Provide the [X, Y] coordinate of the cell's center where the given text is located.  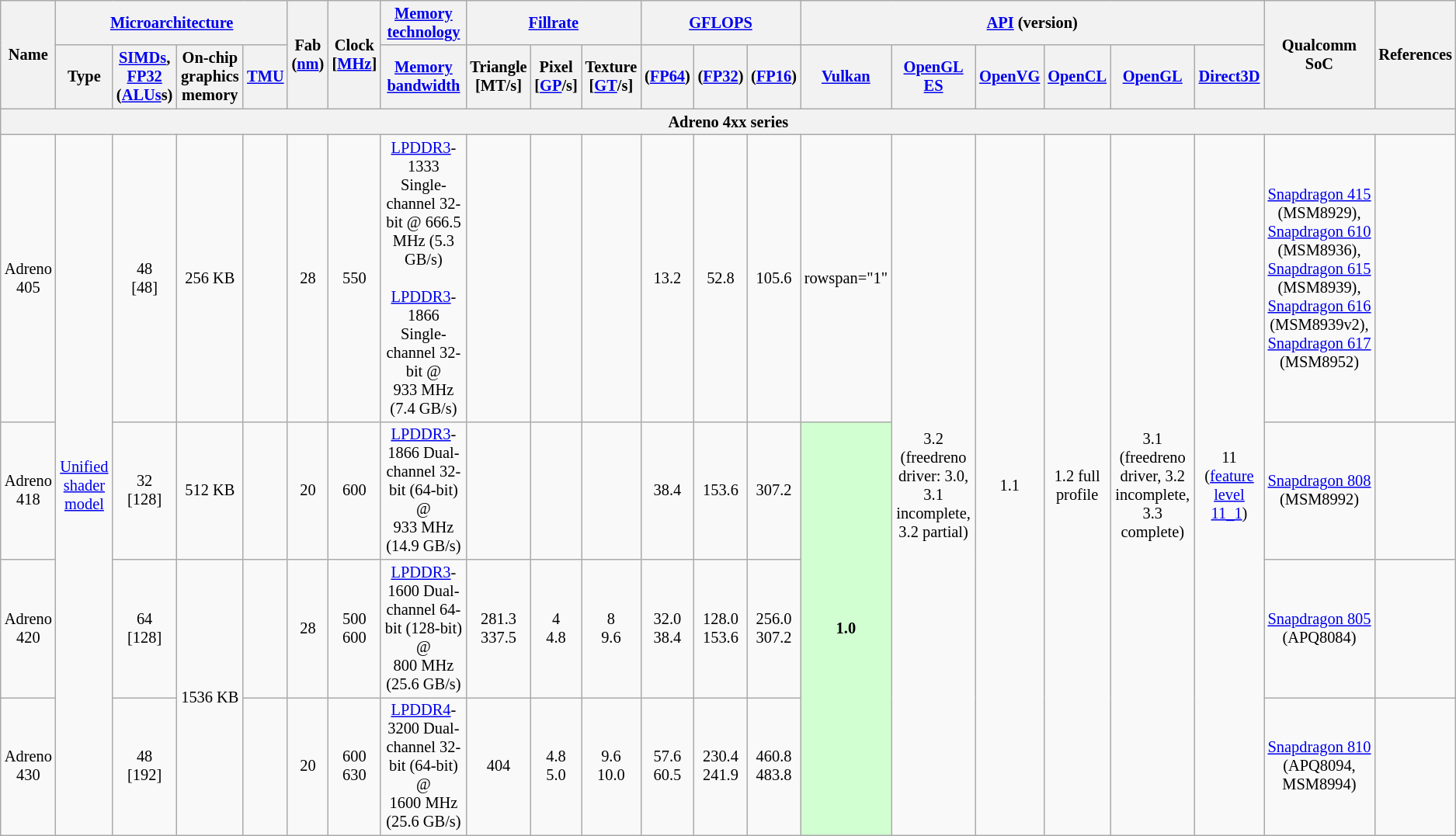
404 [499, 766]
38.4 [668, 491]
281.3337.5 [499, 629]
460.8483.8 [773, 766]
Adreno 418 [28, 491]
32[128] [144, 491]
512 KB [210, 491]
GFLOPS [721, 23]
64[128] [144, 629]
9.610.0 [611, 766]
Texture[GT/s] [611, 77]
Triangle[MT/s] [499, 77]
1.2 full profile [1077, 484]
550 [354, 278]
LPDDR3-1600 Dual-channel 64-bit (128-bit) @ 800 MHz (25.6 GB/s) [423, 629]
105.6 [773, 278]
Snapdragon 805 (APQ8084) [1320, 629]
1.0 [846, 629]
128.0153.6 [721, 629]
Clock [MHz] [354, 54]
OpenVG [1009, 77]
(FP32) [721, 77]
Adreno 4xx series [728, 122]
Microarchitecture [172, 23]
TMU [266, 77]
48[192] [144, 766]
600 [354, 491]
3.1 (freedreno driver, 3.2 incomplete, 3.3 complete) [1152, 484]
44.8 [556, 629]
(FP16) [773, 77]
Adreno 405 [28, 278]
rowspan="1" [846, 278]
Memory bandwidth [423, 77]
LPDDR3-1866 Dual-channel 32-bit (64-bit) @ 933 MHz (14.9 GB/s) [423, 491]
600630 [354, 766]
57.660.5 [668, 766]
Type [84, 77]
4.85.0 [556, 766]
48[48] [144, 278]
Vulkan [846, 77]
307.2 [773, 491]
32.038.4 [668, 629]
Fab (nm) [308, 54]
SIMDs, FP32(ALUss) [144, 77]
Snapdragon 810 (APQ8094, MSM8994) [1320, 766]
1536 KB [210, 697]
3.2 (freedreno driver: 3.0, 3.1 incomplete, 3.2 partial) [933, 484]
On-chip graphics memory [210, 77]
Name [28, 54]
Adreno 430 [28, 766]
Snapdragon 808 (MSM8992) [1320, 491]
LPDDR4-3200 Dual-channel 32-bit (64-bit) @ 1600 MHz (25.6 GB/s) [423, 766]
256 KB [210, 278]
153.6 [721, 491]
Pixel[GP/s] [556, 77]
Adreno 420 [28, 629]
Snapdragon 415 (MSM8929), Snapdragon 610 (MSM8936),Snapdragon 615 (MSM8939), Snapdragon 616 (MSM8939v2), Snapdragon 617 (MSM8952) [1320, 278]
LPDDR3-1333 Single-channel 32-bit @ 666.5 MHz (5.3 GB/s)LPDDR3-1866 Single-channel 32-bit @ 933 MHz (7.4 GB/s) [423, 278]
API (version) [1033, 23]
Qualcomm SoC [1320, 54]
89.6 [611, 629]
Unified shader model [84, 484]
13.2 [668, 278]
References [1415, 54]
500600 [354, 629]
1.1 [1009, 484]
Fillrate [554, 23]
Direct3D [1228, 77]
OpenGL [1152, 77]
230.4241.9 [721, 766]
Memory technology [423, 23]
OpenGL ES [933, 77]
11 (feature level 11_1) [1228, 484]
(FP64) [668, 77]
256.0307.2 [773, 629]
52.8 [721, 278]
OpenCL [1077, 77]
